Return (x, y) of the center of cell containing provided text 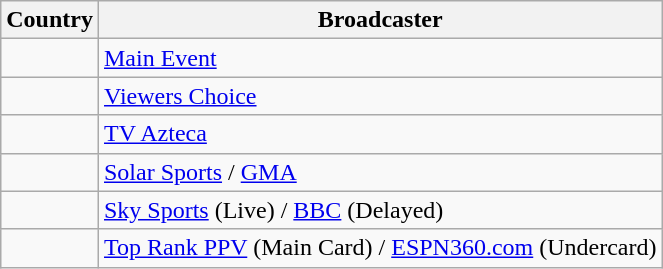
TV Azteca (380, 134)
Top Rank PPV (Main Card) / ESPN360.com (Undercard) (380, 248)
Viewers Choice (380, 96)
Solar Sports / GMA (380, 172)
Sky Sports (Live) / BBC (Delayed) (380, 210)
Country (50, 20)
Main Event (380, 58)
Broadcaster (380, 20)
